Detect which cell encompasses the target text, then output its [X, Y] center coordinate. 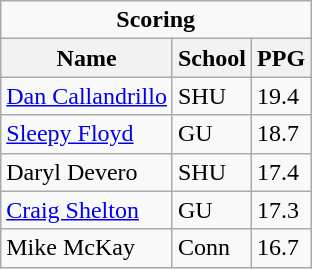
Mike McKay [87, 248]
School [212, 58]
19.4 [282, 96]
Sleepy Floyd [87, 134]
PPG [282, 58]
Scoring [156, 20]
18.7 [282, 134]
Name [87, 58]
Daryl Devero [87, 172]
Conn [212, 248]
17.3 [282, 210]
17.4 [282, 172]
16.7 [282, 248]
Dan Callandrillo [87, 96]
Craig Shelton [87, 210]
